Return [x, y] of the center of cell containing provided text 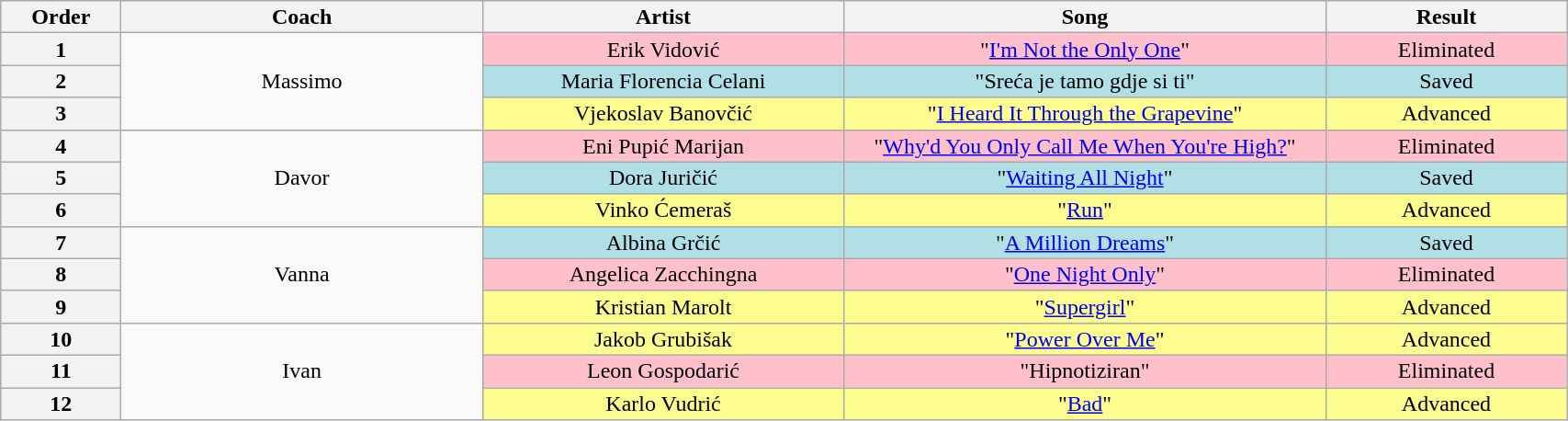
Song [1086, 17]
1 [61, 50]
"Waiting All Night" [1086, 178]
"Sreća je tamo gdje si ti" [1086, 81]
"Supergirl" [1086, 307]
"Power Over Me" [1086, 338]
Davor [301, 178]
"I Heard It Through the Grapevine" [1086, 114]
Artist [663, 17]
"Run" [1086, 210]
"Why'd You Only Call Me When You're High?" [1086, 145]
Ivan [301, 371]
Vinko Ćemeraš [663, 210]
7 [61, 243]
"Hipnotiziran" [1086, 371]
4 [61, 145]
Vanna [301, 274]
6 [61, 210]
2 [61, 81]
"I'm Not the Only One" [1086, 50]
9 [61, 307]
"Bad" [1086, 404]
Vjekoslav Banovčić [663, 114]
Jakob Grubišak [663, 338]
Eni Pupić Marijan [663, 145]
Dora Juričić [663, 178]
10 [61, 338]
Erik Vidović [663, 50]
3 [61, 114]
Order [61, 17]
"One Night Only" [1086, 274]
Result [1446, 17]
5 [61, 178]
"A Million Dreams" [1086, 243]
Massimo [301, 81]
Albina Grčić [663, 243]
Angelica Zacchingna [663, 274]
8 [61, 274]
Coach [301, 17]
12 [61, 404]
Leon Gospodarić [663, 371]
Karlo Vudrić [663, 404]
Kristian Marolt [663, 307]
Maria Florencia Celani [663, 81]
11 [61, 371]
